Extract the (x, y) coordinate from the center of the cell holding the provided text.  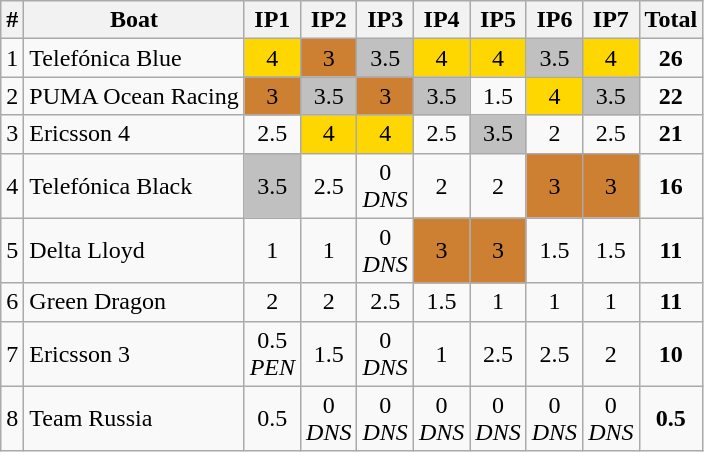
Telefónica Black (134, 186)
16 (671, 186)
Ericsson 3 (134, 354)
IP6 (554, 20)
21 (671, 134)
Telefónica Blue (134, 58)
Green Dragon (134, 302)
IP3 (385, 20)
8 (12, 418)
Team Russia (134, 418)
PUMA Ocean Racing (134, 96)
Ericsson 4 (134, 134)
IP2 (329, 20)
5 (12, 250)
10 (671, 354)
7 (12, 354)
26 (671, 58)
Total (671, 20)
IP5 (498, 20)
IP7 (611, 20)
# (12, 20)
IP4 (441, 20)
6 (12, 302)
Boat (134, 20)
IP1 (272, 20)
22 (671, 96)
Delta Lloyd (134, 250)
0.5PEN (272, 354)
